Return (X, Y) of the center of cell containing provided text 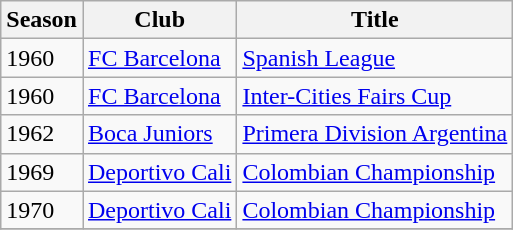
1970 (42, 210)
Primera Division Argentina (375, 134)
Spanish League (375, 58)
Season (42, 20)
1969 (42, 172)
Title (375, 20)
1962 (42, 134)
Inter-Cities Fairs Cup (375, 96)
Club (159, 20)
Boca Juniors (159, 134)
